Determine the (X, Y) coordinate at the center of the cell enclosing the given text.  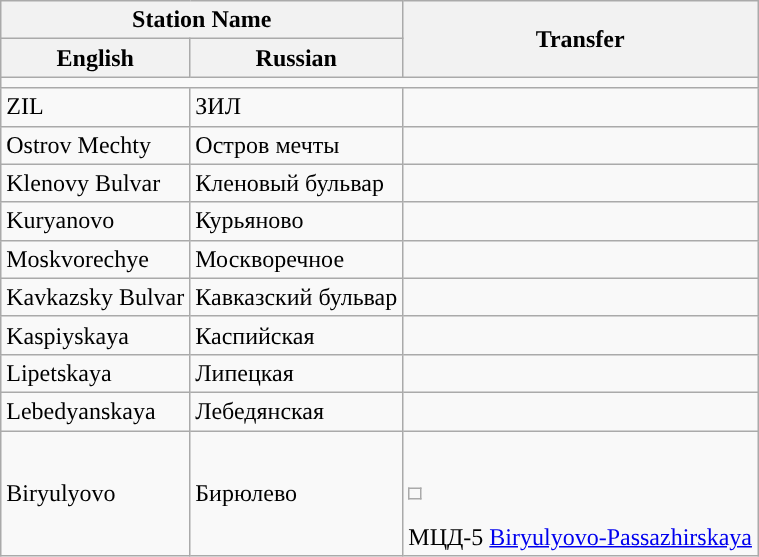
МЦД-5 Biryulyovo-Passazhirskaya (580, 493)
Кавказский бульвар (296, 297)
Москворечное (296, 259)
Klenovy Bulvar (96, 183)
Lipetskaya (96, 373)
Липецкая (296, 373)
Ostrov Mechty (96, 145)
ЗИЛ (296, 107)
English (96, 58)
Остров мечты (296, 145)
Biryulyovo (96, 493)
Russian (296, 58)
Kavkazsky Bulvar (96, 297)
Kuryanovo (96, 221)
ZIL (96, 107)
Кленовый бульвар (296, 183)
Moskvorechye (96, 259)
Лебедянская (296, 411)
Бирюлево (296, 493)
Каспийская (296, 335)
Lebedyanskaya (96, 411)
Курьяново (296, 221)
Transfer (580, 39)
Station Name (202, 20)
Kaspiyskaya (96, 335)
